Capture the cell that displays the provided text and extract its (x, y) central coordinate. 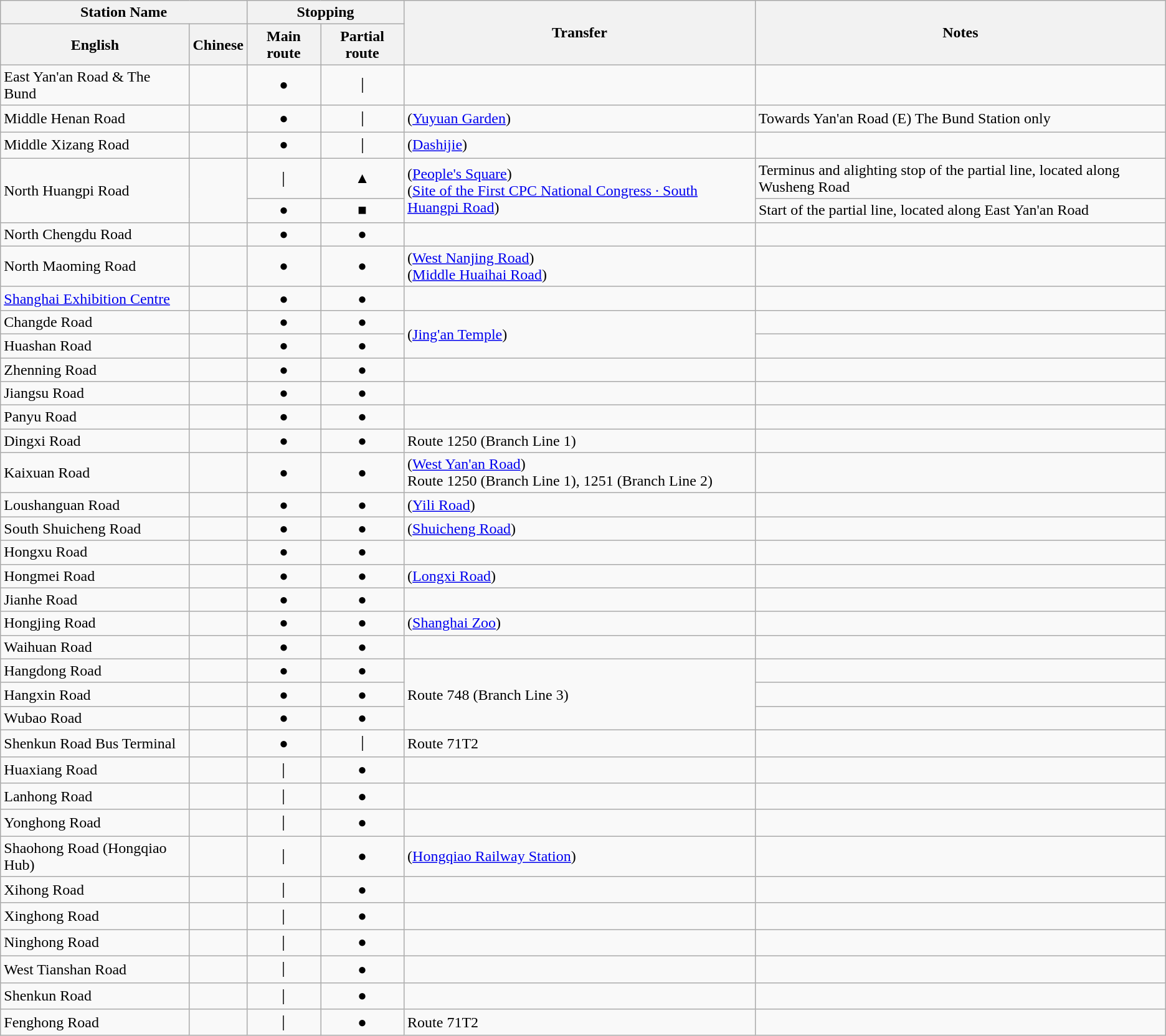
Hangdong Road (95, 671)
(Yuyuan Garden) (580, 118)
Waihuan Road (95, 647)
Partial route (362, 45)
Notes (960, 32)
Ninghong Road (95, 943)
Middle Henan Road (95, 118)
Jianhe Road (95, 600)
(People's Square) (Site of the First CPC National Congress · South Huangpi Road) (580, 191)
North Huangpi Road (95, 191)
South Shuicheng Road (95, 529)
Kaixuan Road (95, 473)
(Jing'an Temple) (580, 334)
English (95, 45)
Shaohong Road (Hongqiao Hub) (95, 857)
Yonghong Road (95, 823)
▲ (362, 178)
Loushanguan Road (95, 505)
Terminus and alighting stop of the partial line, located along Wusheng Road (960, 178)
Zhenning Road (95, 369)
Xihong Road (95, 890)
Shanghai Exhibition Centre (95, 298)
Changde Road (95, 322)
(Yili Road) (580, 505)
West Tianshan Road (95, 969)
Hongjing Road (95, 623)
Shenkun Road (95, 996)
Huaxiang Road (95, 770)
Middle Xizang Road (95, 146)
Lanhong Road (95, 797)
■ (362, 210)
Stopping (325, 12)
(Longxi Road) (580, 576)
Hangxin Road (95, 694)
Wubao Road (95, 718)
East Yan'an Road & The Bund (95, 85)
Station Name (124, 12)
Jiangsu Road (95, 393)
(West Yan'an Road)Route 1250 (Branch Line 1), 1251 (Branch Line 2) (580, 473)
North Maoming Road (95, 266)
(West Nanjing Road) (Middle Huaihai Road) (580, 266)
Shenkun Road Bus Terminal (95, 743)
Hongxu Road (95, 552)
Transfer (580, 32)
Route 1250 (Branch Line 1) (580, 441)
(Dashijie) (580, 146)
Towards Yan'an Road (E) The Bund Station only (960, 118)
Fenghong Road (95, 1022)
Start of the partial line, located along East Yan'an Road (960, 210)
Huashan Road (95, 346)
(Shuicheng Road) (580, 529)
Route 748 (Branch Line 3) (580, 694)
Dingxi Road (95, 441)
North Chengdu Road (95, 234)
(Hongqiao Railway Station) (580, 857)
Hongmei Road (95, 576)
(Shanghai Zoo) (580, 623)
Chinese (218, 45)
Xinghong Road (95, 916)
Main route (283, 45)
Panyu Road (95, 417)
